Detect which cell encompasses the target text, then output its [x, y] center coordinate. 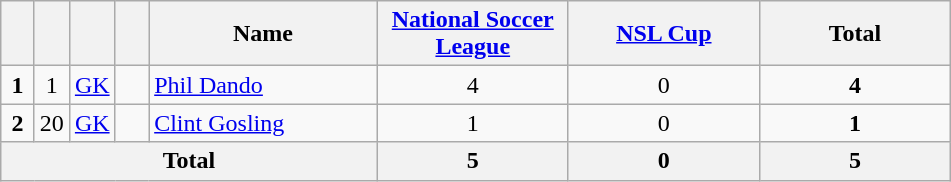
National Soccer League [472, 34]
Name [264, 34]
20 [52, 123]
Phil Dando [264, 85]
2 [18, 123]
Clint Gosling [264, 123]
NSL Cup [664, 34]
